Determine the (X, Y) coordinate at the center of the cell enclosing the given text.  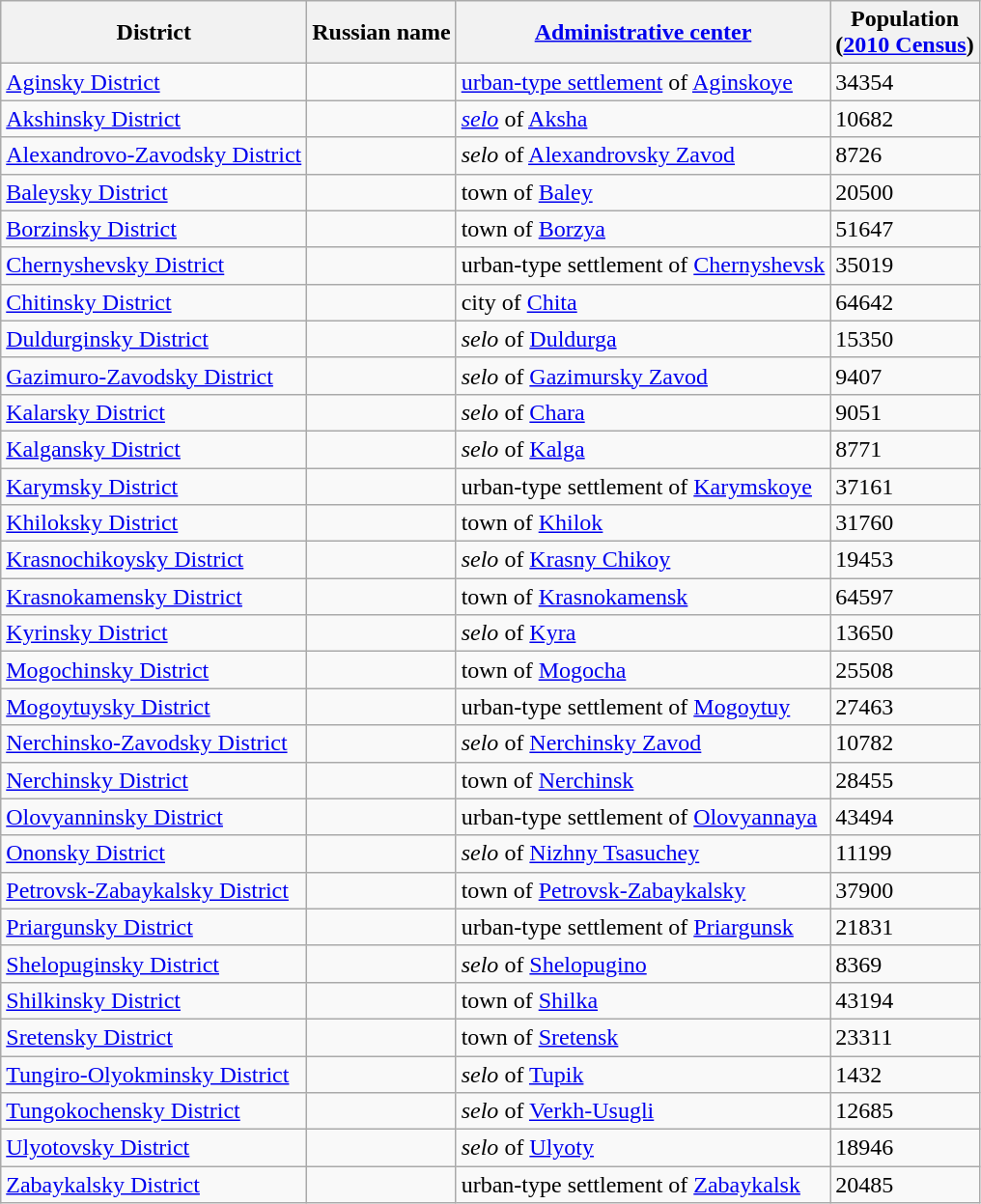
selo of Verkh-Usugli (643, 1111)
Chernyshevsky District (154, 266)
selo of Krasny Chikoy (643, 560)
Akshinsky District (154, 119)
Kalarsky District (154, 412)
37161 (905, 486)
urban-type settlement of Olovyannaya (643, 817)
Petrovsk-Zabaykalsky District (154, 890)
Shilkinsky District (154, 1000)
urban-type settlement of Karymskoye (643, 486)
Zabaykalsky District (154, 1185)
Shelopuginsky District (154, 964)
Krasnokamensky District (154, 597)
District (154, 33)
8369 (905, 964)
selo of Kalga (643, 449)
64597 (905, 597)
23311 (905, 1037)
9407 (905, 376)
town of Krasnokamensk (643, 597)
Mogoytuysky District (154, 707)
13650 (905, 633)
25508 (905, 670)
Ononsky District (154, 854)
selo of Tupik (643, 1075)
Nerchinsky District (154, 780)
selo of Duldurga (643, 339)
urban-type settlement of Mogoytuy (643, 707)
selo of Nizhny Tsasuchey (643, 854)
31760 (905, 523)
Tungokochensky District (154, 1111)
37900 (905, 890)
21831 (905, 927)
Kyrinsky District (154, 633)
town of Borzya (643, 229)
Gazimuro-Zavodsky District (154, 376)
selo of Gazimursky Zavod (643, 376)
43194 (905, 1000)
8771 (905, 449)
urban-type settlement of Chernyshevsk (643, 266)
Aginsky District (154, 82)
Sretensky District (154, 1037)
Alexandrovo-Zavodsky District (154, 155)
10682 (905, 119)
selo of Alexandrovsky Zavod (643, 155)
town of Baley (643, 192)
Administrative center (643, 33)
35019 (905, 266)
town of Petrovsk-Zabaykalsky (643, 890)
12685 (905, 1111)
Mogochinsky District (154, 670)
Russian name (381, 33)
Duldurginsky District (154, 339)
selo of Shelopugino (643, 964)
selo of Nerchinsky Zavod (643, 743)
18946 (905, 1148)
27463 (905, 707)
34354 (905, 82)
Baleysky District (154, 192)
Olovyanninsky District (154, 817)
20500 (905, 192)
1432 (905, 1075)
Kalgansky District (154, 449)
town of Sretensk (643, 1037)
Krasnochikoysky District (154, 560)
8726 (905, 155)
town of Shilka (643, 1000)
selo of Aksha (643, 119)
Chitinsky District (154, 302)
Tungiro-Olyokminsky District (154, 1075)
selo of Kyra (643, 633)
15350 (905, 339)
town of Khilok (643, 523)
43494 (905, 817)
9051 (905, 412)
Ulyotovsky District (154, 1148)
20485 (905, 1185)
urban-type settlement of Aginskoye (643, 82)
28455 (905, 780)
city of Chita (643, 302)
urban-type settlement of Priargunsk (643, 927)
Borzinsky District (154, 229)
Karymsky District (154, 486)
11199 (905, 854)
town of Nerchinsk (643, 780)
Population(2010 Census) (905, 33)
10782 (905, 743)
Khiloksky District (154, 523)
51647 (905, 229)
town of Mogocha (643, 670)
Priargunsky District (154, 927)
19453 (905, 560)
selo of Chara (643, 412)
Nerchinsko-Zavodsky District (154, 743)
64642 (905, 302)
urban-type settlement of Zabaykalsk (643, 1185)
selo of Ulyoty (643, 1148)
